Locate the cell with the specified text and output its [X, Y] center coordinate. 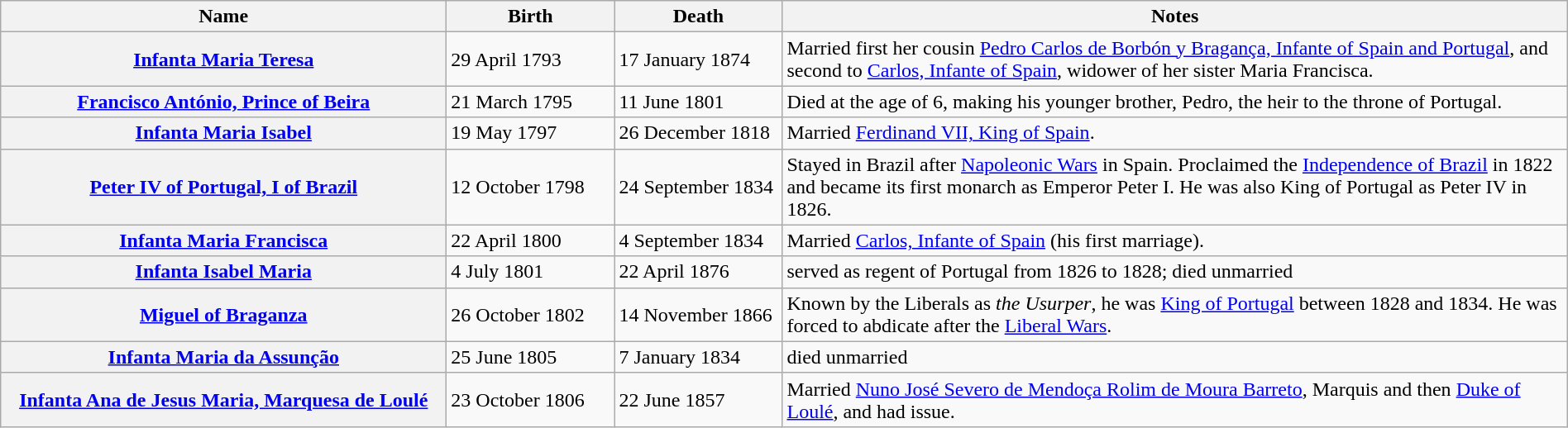
11 June 1801 [698, 102]
29 April 1793 [531, 59]
4 July 1801 [531, 272]
Infanta Maria Francisca [223, 240]
Notes [1174, 17]
26 October 1802 [531, 314]
Name [223, 17]
served as regent of Portugal from 1826 to 1828; died unmarried [1174, 272]
Peter IV of Portugal, I of Brazil [223, 187]
21 March 1795 [531, 102]
Death [698, 17]
Married Carlos, Infante of Spain (his first marriage). [1174, 240]
Known by the Liberals as the Usurper, he was King of Portugal between 1828 and 1834. He was forced to abdicate after the Liberal Wars. [1174, 314]
Married Ferdinand VII, King of Spain. [1174, 133]
17 January 1874 [698, 59]
25 June 1805 [531, 357]
19 May 1797 [531, 133]
22 June 1857 [698, 400]
22 April 1876 [698, 272]
26 December 1818 [698, 133]
Infanta Ana de Jesus Maria, Marquesa de Loulé [223, 400]
Infanta Maria Isabel [223, 133]
Died at the age of 6, making his younger brother, Pedro, the heir to the throne of Portugal. [1174, 102]
7 January 1834 [698, 357]
Birth [531, 17]
24 September 1834 [698, 187]
Married Nuno José Severo de Mendoça Rolim de Moura Barreto, Marquis and then Duke of Loulé, and had issue. [1174, 400]
Infanta Maria da Assunção [223, 357]
died unmarried [1174, 357]
Infanta Isabel Maria [223, 272]
22 April 1800 [531, 240]
Miguel of Braganza [223, 314]
4 September 1834 [698, 240]
14 November 1866 [698, 314]
Infanta Maria Teresa [223, 59]
23 October 1806 [531, 400]
12 October 1798 [531, 187]
Francisco António, Prince of Beira [223, 102]
